Capture the cell that displays the provided text and extract its [x, y] central coordinate. 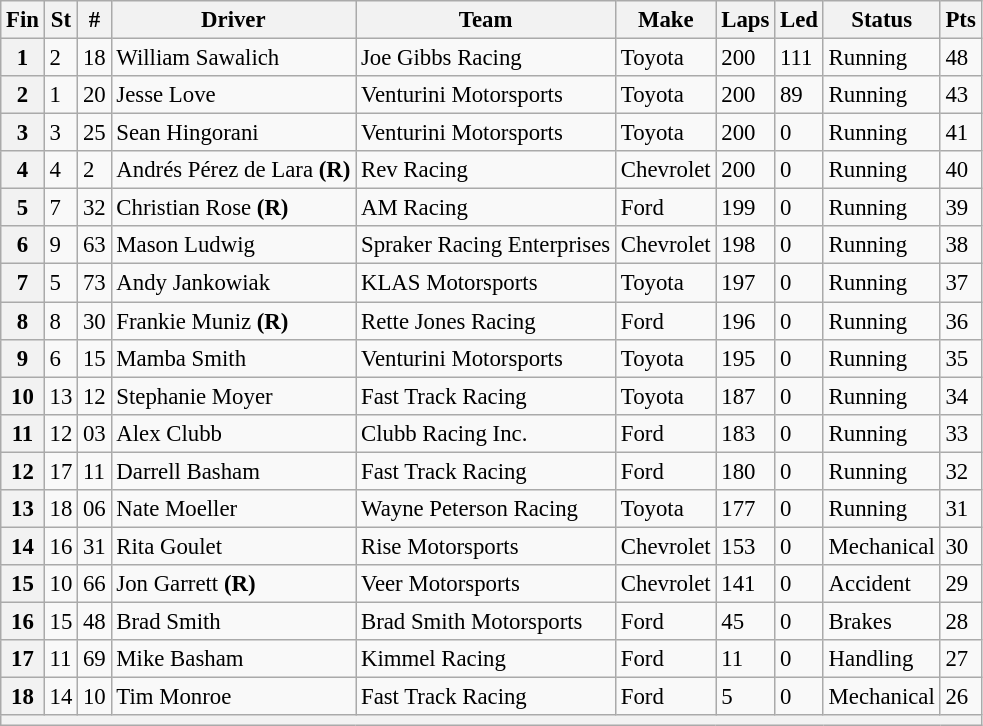
Andrés Pérez de Lara (R) [234, 170]
Sean Hingorani [234, 133]
195 [746, 358]
Jesse Love [234, 95]
35 [960, 358]
Rev Racing [486, 170]
Tim Monroe [234, 697]
29 [960, 584]
89 [800, 95]
26 [960, 697]
Andy Jankowiak [234, 283]
Stephanie Moyer [234, 396]
38 [960, 245]
141 [746, 584]
Rita Goulet [234, 546]
Nate Moeller [234, 509]
Fin [23, 20]
27 [960, 659]
St [60, 20]
KLAS Motorsports [486, 283]
AM Racing [486, 208]
Wayne Peterson Racing [486, 509]
39 [960, 208]
Joe Gibbs Racing [486, 58]
33 [960, 433]
28 [960, 621]
Clubb Racing Inc. [486, 433]
Frankie Muniz (R) [234, 321]
41 [960, 133]
Mike Basham [234, 659]
Team [486, 20]
Brad Smith [234, 621]
43 [960, 95]
Status [882, 20]
196 [746, 321]
Make [666, 20]
Spraker Racing Enterprises [486, 245]
Brad Smith Motorsports [486, 621]
Mason Ludwig [234, 245]
# [94, 20]
153 [746, 546]
197 [746, 283]
45 [746, 621]
199 [746, 208]
Accident [882, 584]
Veer Motorsports [486, 584]
03 [94, 433]
Rise Motorsports [486, 546]
Kimmel Racing [486, 659]
198 [746, 245]
Handling [882, 659]
63 [94, 245]
Rette Jones Racing [486, 321]
Led [800, 20]
Jon Garrett (R) [234, 584]
Mamba Smith [234, 358]
Laps [746, 20]
69 [94, 659]
183 [746, 433]
40 [960, 170]
Driver [234, 20]
Darrell Basham [234, 471]
73 [94, 283]
20 [94, 95]
06 [94, 509]
Pts [960, 20]
177 [746, 509]
187 [746, 396]
Alex Clubb [234, 433]
25 [94, 133]
Christian Rose (R) [234, 208]
37 [960, 283]
66 [94, 584]
180 [746, 471]
36 [960, 321]
34 [960, 396]
111 [800, 58]
Brakes [882, 621]
William Sawalich [234, 58]
